Scan for the cell matching the given text and deliver its (X, Y) coordinate at center. 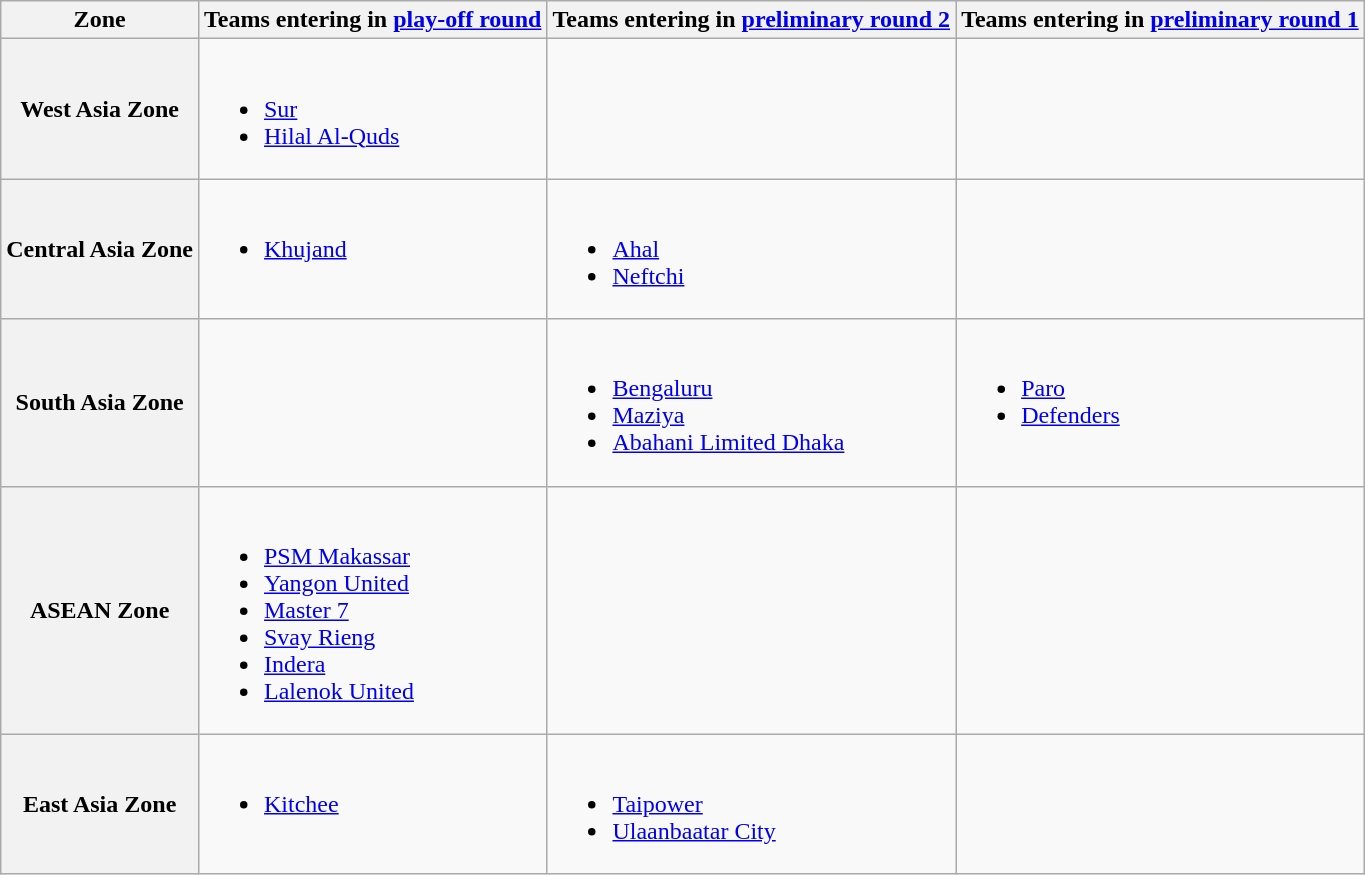
Bengaluru Maziya Abahani Limited Dhaka (752, 402)
Zone (100, 20)
West Asia Zone (100, 109)
Teams entering in play-off round (372, 20)
Khujand (372, 249)
South Asia Zone (100, 402)
Taipower Ulaanbaatar City (752, 804)
East Asia Zone (100, 804)
Sur Hilal Al-Quds (372, 109)
Teams entering in preliminary round 2 (752, 20)
Ahal Neftchi (752, 249)
Teams entering in preliminary round 1 (1160, 20)
Central Asia Zone (100, 249)
Paro Defenders (1160, 402)
PSM Makassar Yangon United Master 7 Svay Rieng Indera Lalenok United (372, 610)
Kitchee (372, 804)
ASEAN Zone (100, 610)
